Detect which cell encompasses the target text, then output its [x, y] center coordinate. 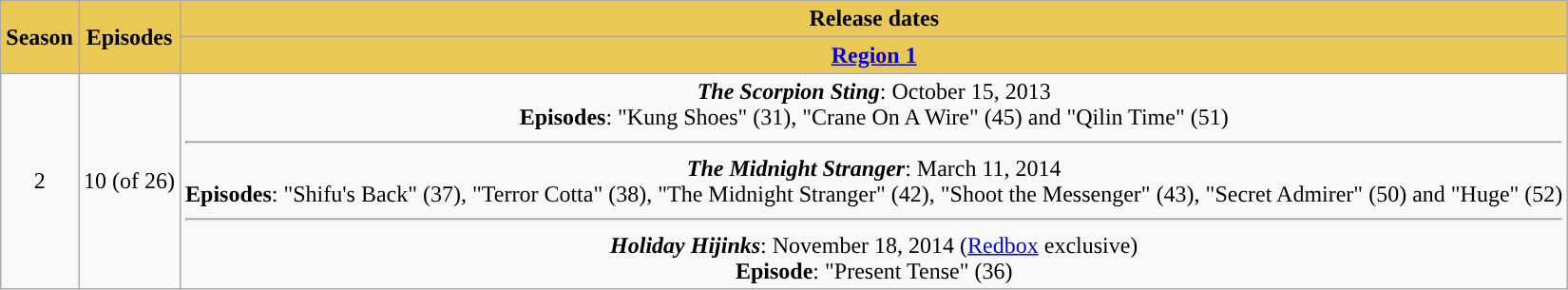
Region 1 [874, 55]
Episodes [129, 37]
10 (of 26) [129, 181]
2 [40, 181]
Season [40, 37]
Release dates [874, 19]
